Search for the cell housing the specified text and yield its (X, Y) center coordinate. 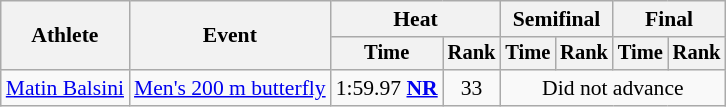
Event (230, 36)
Men's 200 m butterfly (230, 88)
Semifinal (556, 19)
Matin Balsini (65, 88)
Athlete (65, 36)
Did not advance (612, 88)
1:59.97 NR (387, 88)
Heat (416, 19)
33 (472, 88)
Final (669, 19)
